Locate the cell with the specified text and output its [X, Y] center coordinate. 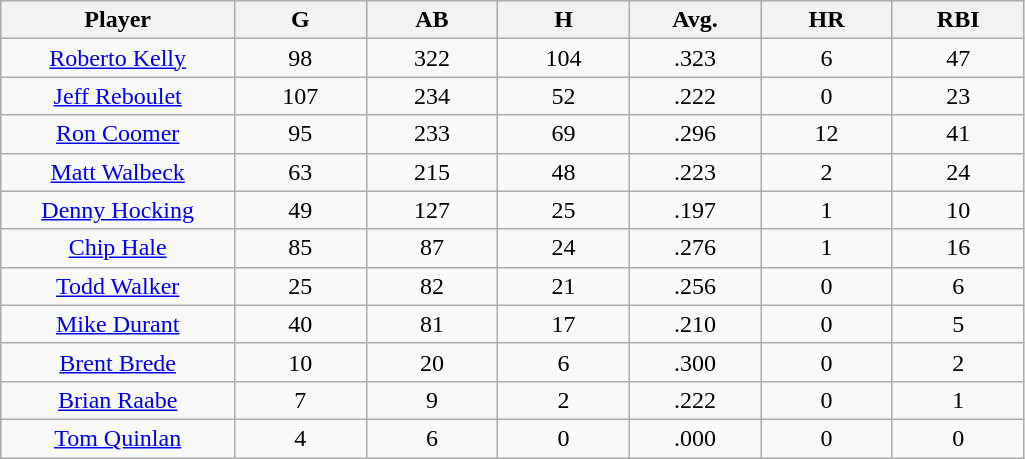
215 [432, 172]
48 [564, 172]
87 [432, 248]
Roberto Kelly [118, 58]
98 [301, 58]
RBI [958, 20]
Denny Hocking [118, 210]
Brent Brede [118, 362]
Todd Walker [118, 286]
21 [564, 286]
81 [432, 324]
Matt Walbeck [118, 172]
82 [432, 286]
47 [958, 58]
.256 [695, 286]
234 [432, 96]
Brian Raabe [118, 400]
.296 [695, 134]
.197 [695, 210]
233 [432, 134]
.300 [695, 362]
23 [958, 96]
4 [301, 438]
40 [301, 324]
Tom Quinlan [118, 438]
41 [958, 134]
49 [301, 210]
12 [827, 134]
Chip Hale [118, 248]
Mike Durant [118, 324]
AB [432, 20]
9 [432, 400]
104 [564, 58]
.323 [695, 58]
.000 [695, 438]
20 [432, 362]
5 [958, 324]
Avg. [695, 20]
85 [301, 248]
127 [432, 210]
107 [301, 96]
7 [301, 400]
Player [118, 20]
HR [827, 20]
322 [432, 58]
Ron Coomer [118, 134]
G [301, 20]
17 [564, 324]
.223 [695, 172]
H [564, 20]
63 [301, 172]
95 [301, 134]
52 [564, 96]
.210 [695, 324]
.276 [695, 248]
16 [958, 248]
Jeff Reboulet [118, 96]
69 [564, 134]
